Output the [x, y] coordinate of the center of the cell containing the given text.  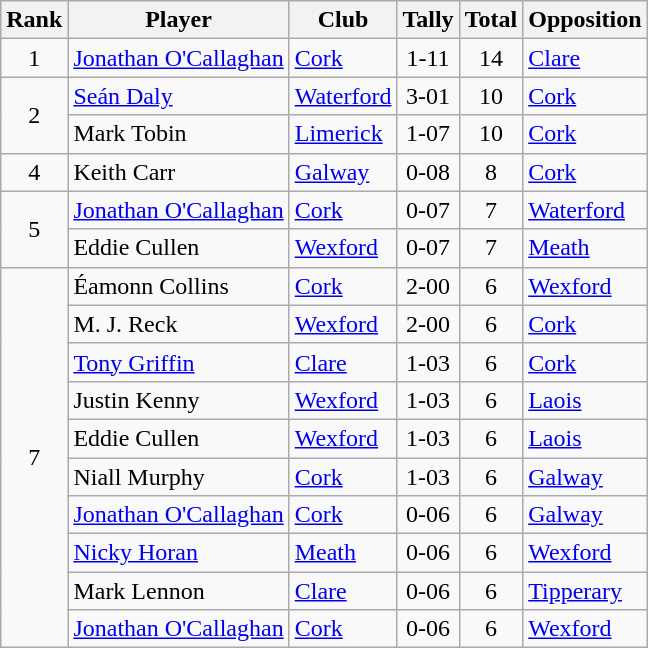
Tally [428, 20]
Mark Tobin [178, 134]
Mark Lennon [178, 591]
Rank [34, 20]
8 [491, 172]
1-11 [428, 58]
Keith Carr [178, 172]
Tipperary [585, 591]
M. J. Reck [178, 324]
Seán Daly [178, 96]
Nicky Horan [178, 553]
1 [34, 58]
Total [491, 20]
Limerick [343, 134]
4 [34, 172]
Club [343, 20]
Tony Griffin [178, 362]
Player [178, 20]
14 [491, 58]
Justin Kenny [178, 400]
Opposition [585, 20]
1-07 [428, 134]
3-01 [428, 96]
Éamonn Collins [178, 286]
Niall Murphy [178, 477]
0-08 [428, 172]
5 [34, 229]
2 [34, 115]
